Find where the given text appears and provide that cell's center as [x, y] coordinate. 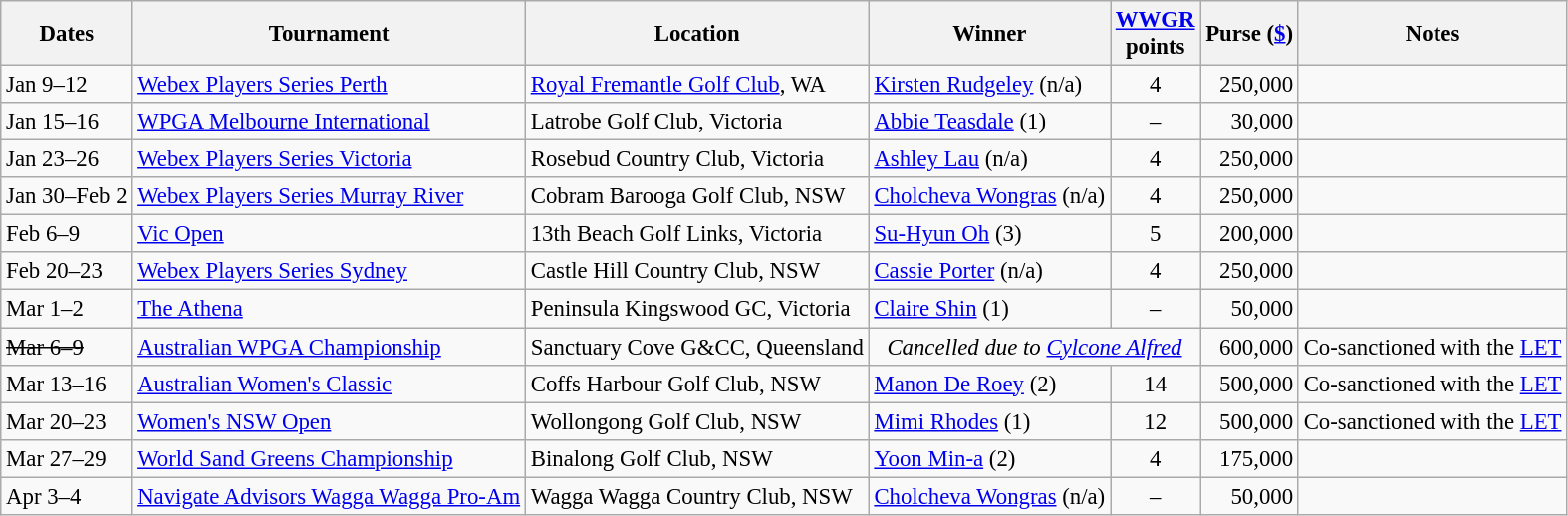
Abbie Teasdale (1) [989, 122]
Wollongong Golf Club, NSW [697, 421]
Mar 1–2 [67, 309]
Women's NSW Open [329, 421]
13th Beach Golf Links, Victoria [697, 234]
Dates [67, 34]
Winner [989, 34]
Mimi Rhodes (1) [989, 421]
Sanctuary Cove G&CC, Queensland [697, 347]
Navigate Advisors Wagga Wagga Pro-Am [329, 496]
Tournament [329, 34]
Cancelled due to Cylcone Alfred [1034, 347]
Castle Hill Country Club, NSW [697, 272]
Mar 6–9 [67, 347]
Feb 6–9 [67, 234]
Binalong Golf Club, NSW [697, 458]
WWGRpoints [1155, 34]
12 [1155, 421]
WPGA Melbourne International [329, 122]
Ashley Lau (n/a) [989, 159]
Mar 20–23 [67, 421]
600,000 [1249, 347]
Vic Open [329, 234]
Manon De Roey (2) [989, 384]
Jan 30–Feb 2 [67, 196]
Purse ($) [1249, 34]
Rosebud Country Club, Victoria [697, 159]
Notes [1433, 34]
Latrobe Golf Club, Victoria [697, 122]
5 [1155, 234]
14 [1155, 384]
The Athena [329, 309]
World Sand Greens Championship [329, 458]
Jan 15–16 [67, 122]
Royal Fremantle Golf Club, WA [697, 85]
Coffs Harbour Golf Club, NSW [697, 384]
Webex Players Series Perth [329, 85]
Wagga Wagga Country Club, NSW [697, 496]
175,000 [1249, 458]
Webex Players Series Sydney [329, 272]
Location [697, 34]
Cassie Porter (n/a) [989, 272]
Mar 27–29 [67, 458]
Australian Women's Classic [329, 384]
Cobram Barooga Golf Club, NSW [697, 196]
Mar 13–16 [67, 384]
30,000 [1249, 122]
Yoon Min-a (2) [989, 458]
Jan 23–26 [67, 159]
Australian WPGA Championship [329, 347]
Apr 3–4 [67, 496]
Jan 9–12 [67, 85]
200,000 [1249, 234]
Feb 20–23 [67, 272]
Su-Hyun Oh (3) [989, 234]
Peninsula Kingswood GC, Victoria [697, 309]
Claire Shin (1) [989, 309]
Webex Players Series Victoria [329, 159]
Webex Players Series Murray River [329, 196]
Kirsten Rudgeley (n/a) [989, 85]
